Detect which cell encompasses the target text, then output its (X, Y) center coordinate. 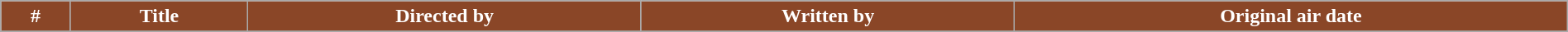
Title (159, 16)
Written by (827, 16)
Directed by (445, 16)
# (36, 16)
Original air date (1292, 16)
